Return the (x, y) coordinate for the center point of the cell that contains the specified text.  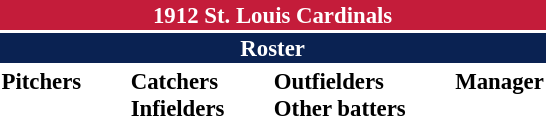
1912 St. Louis Cardinals (272, 15)
Roster (272, 48)
